Output the (x, y) coordinate of the center of the cell containing the given text.  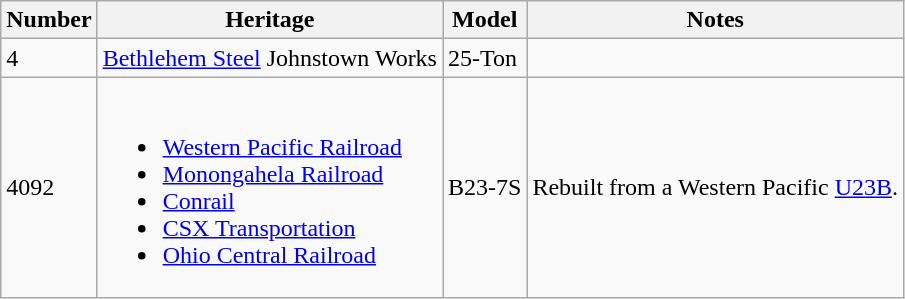
4 (49, 58)
4092 (49, 188)
B23-7S (484, 188)
Rebuilt from a Western Pacific U23B. (716, 188)
Number (49, 20)
Western Pacific RailroadMonongahela RailroadConrailCSX TransportationOhio Central Railroad (270, 188)
Bethlehem Steel Johnstown Works (270, 58)
Notes (716, 20)
Model (484, 20)
Heritage (270, 20)
25-Ton (484, 58)
